Search for the cell housing the specified text and yield its (X, Y) center coordinate. 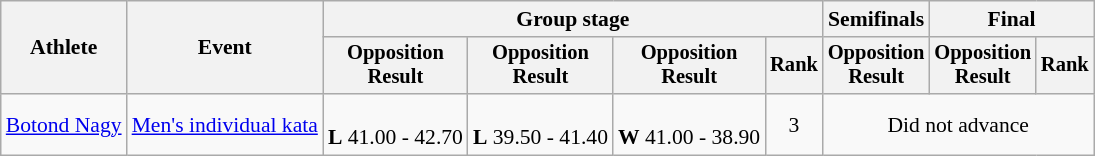
Did not advance (958, 124)
Botond Nagy (64, 124)
W 41.00 - 38.90 (689, 124)
Group stage (573, 19)
3 (794, 124)
Men's individual kata (225, 124)
L 39.50 - 41.40 (540, 124)
Semifinals (876, 19)
Final (1011, 19)
L 41.00 - 42.70 (396, 124)
Athlete (64, 48)
Event (225, 48)
